Pinpoint the cell where the given text exists, returning its (X, Y) midpoint coordinate. 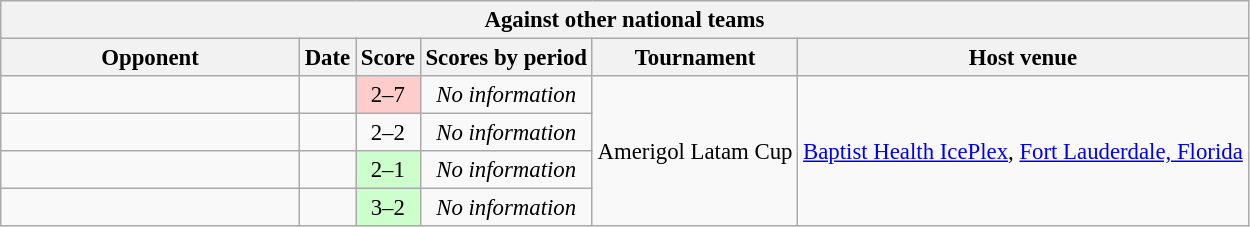
Tournament (694, 58)
Scores by period (506, 58)
Opponent (150, 58)
Baptist Health IcePlex, Fort Lauderdale, Florida (1023, 151)
Against other national teams (624, 20)
2–7 (388, 95)
2–1 (388, 170)
Host venue (1023, 58)
2–2 (388, 133)
Score (388, 58)
Amerigol Latam Cup (694, 151)
3–2 (388, 208)
Date (327, 58)
